Locate the cell with the specified text and output its [x, y] center coordinate. 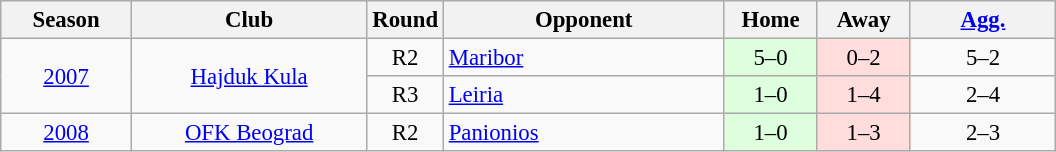
OFK Beograd [249, 133]
2008 [66, 133]
R3 [405, 95]
Home [770, 20]
Club [249, 20]
0–2 [864, 58]
Hajduk Kula [249, 76]
5–0 [770, 58]
1–3 [864, 133]
Panionios [584, 133]
Opponent [584, 20]
2007 [66, 76]
Away [864, 20]
Round [405, 20]
Maribor [584, 58]
1–4 [864, 95]
2–3 [983, 133]
Season [66, 20]
Agg. [983, 20]
2–4 [983, 95]
Leiria [584, 95]
5–2 [983, 58]
